Determine the (X, Y) coordinate at the center of the cell enclosing the given text.  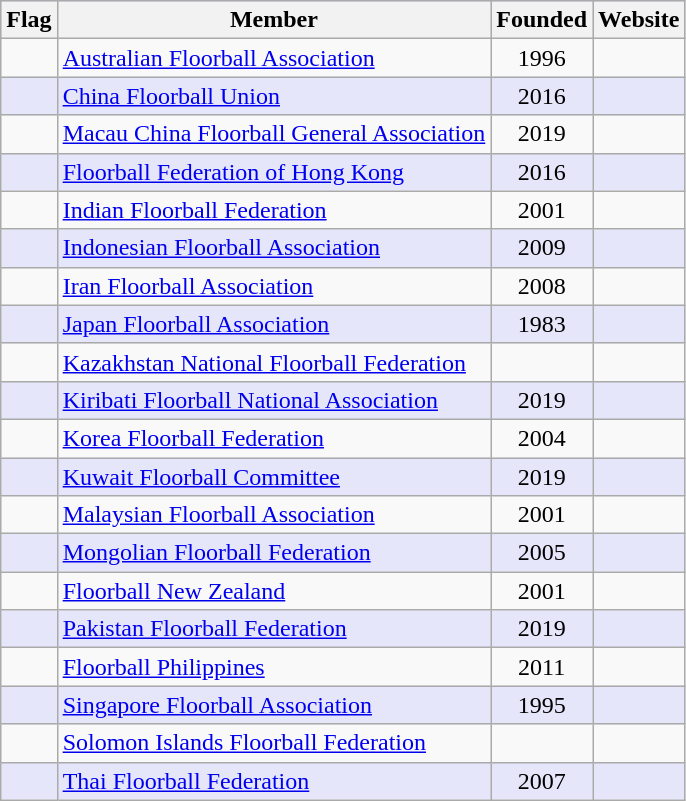
Member (274, 20)
Floorball Philippines (274, 667)
Indian Floorball Federation (274, 210)
2011 (542, 667)
2009 (542, 248)
1995 (542, 705)
Japan Floorball Association (274, 324)
2005 (542, 553)
Flag (29, 20)
Korea Floorball Federation (274, 438)
2008 (542, 286)
2007 (542, 781)
1983 (542, 324)
Website (639, 20)
Floorball New Zealand (274, 591)
Founded (542, 20)
China Floorball Union (274, 96)
Australian Floorball Association (274, 58)
Singapore Floorball Association (274, 705)
Floorball Federation of Hong Kong (274, 172)
Kazakhstan National Floorball Federation (274, 362)
Solomon Islands Floorball Federation (274, 743)
Kuwait Floorball Committee (274, 477)
Thai Floorball Federation (274, 781)
Malaysian Floorball Association (274, 515)
Mongolian Floorball Federation (274, 553)
1996 (542, 58)
Pakistan Floorball Federation (274, 629)
Macau China Floorball General Association (274, 134)
2004 (542, 438)
Iran Floorball Association (274, 286)
Indonesian Floorball Association (274, 248)
Kiribati Floorball National Association (274, 400)
